Detect which cell encompasses the target text, then output its (x, y) center coordinate. 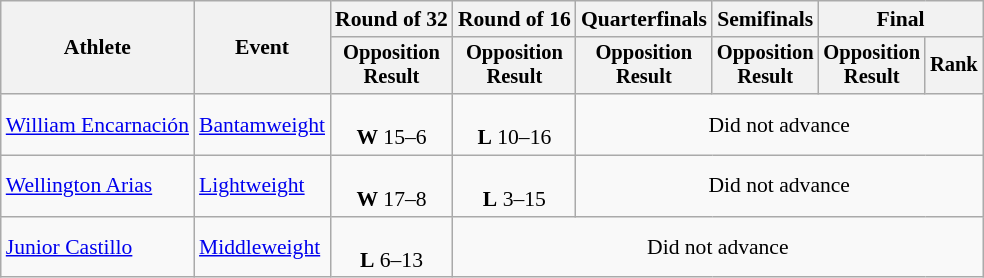
Round of 32 (392, 19)
L 3–15 (514, 186)
Middleweight (262, 248)
Rank (954, 66)
L 10–16 (514, 124)
Bantamweight (262, 124)
William Encarnación (98, 124)
Quarterfinals (644, 19)
Junior Castillo (98, 248)
Semifinals (766, 19)
L 6–13 (392, 248)
Event (262, 48)
Athlete (98, 48)
W 15–6 (392, 124)
Round of 16 (514, 19)
Final (900, 19)
Wellington Arias (98, 186)
W 17–8 (392, 186)
Lightweight (262, 186)
